Find where the given text appears and provide that cell's center as (x, y) coordinate. 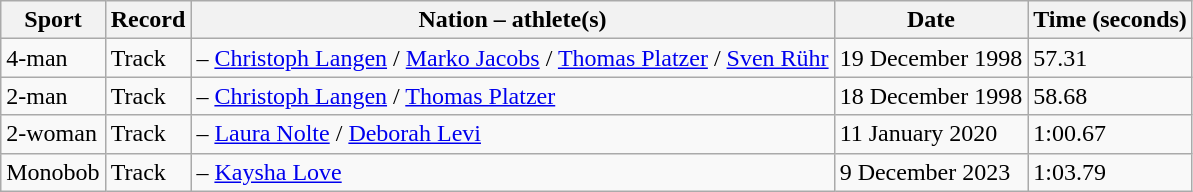
11 January 2020 (931, 134)
Time (seconds) (1110, 20)
1:03.79 (1110, 172)
Sport (53, 20)
– Christoph Langen / Marko Jacobs / Thomas Platzer / Sven Rühr (512, 58)
2-man (53, 96)
– Laura Nolte / Deborah Levi (512, 134)
Date (931, 20)
2-woman (53, 134)
57.31 (1110, 58)
58.68 (1110, 96)
18 December 1998 (931, 96)
– Kaysha Love (512, 172)
Nation – athlete(s) (512, 20)
– Christoph Langen / Thomas Platzer (512, 96)
1:00.67 (1110, 134)
4-man (53, 58)
Monobob (53, 172)
Record (148, 20)
19 December 1998 (931, 58)
9 December 2023 (931, 172)
